Scan for the cell matching the given text and deliver its [X, Y] coordinate at center. 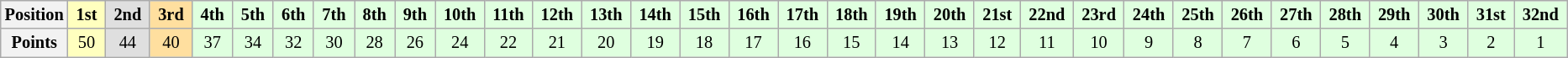
20 [606, 43]
27th [1296, 14]
44 [128, 43]
28th [1345, 14]
6 [1296, 43]
22nd [1047, 14]
9th [415, 14]
9 [1149, 43]
21st [997, 14]
15 [851, 43]
2nd [128, 14]
26th [1247, 14]
15th [704, 14]
24th [1149, 14]
14 [900, 43]
50 [87, 43]
32 [293, 43]
21 [557, 43]
30th [1443, 14]
1 [1541, 43]
10th [460, 14]
13th [606, 14]
13 [950, 43]
20th [950, 14]
16th [753, 14]
26 [415, 43]
4 [1394, 43]
25th [1197, 14]
19 [655, 43]
19th [900, 14]
34 [253, 43]
31st [1491, 14]
11 [1047, 43]
24 [460, 43]
32nd [1541, 14]
28 [375, 43]
7th [334, 14]
7 [1247, 43]
14th [655, 14]
1st [87, 14]
16 [802, 43]
30 [334, 43]
17 [753, 43]
17th [802, 14]
29th [1394, 14]
40 [171, 43]
23rd [1099, 14]
11th [508, 14]
3 [1443, 43]
22 [508, 43]
12th [557, 14]
4th [213, 14]
12 [997, 43]
Position [34, 14]
8 [1197, 43]
18 [704, 43]
8th [375, 14]
18th [851, 14]
5th [253, 14]
37 [213, 43]
10 [1099, 43]
6th [293, 14]
Points [34, 43]
3rd [171, 14]
2 [1491, 43]
5 [1345, 43]
